Extract the [X, Y] coordinate from the center of the cell holding the provided text.  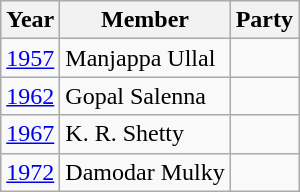
1962 [30, 96]
Party [264, 20]
1972 [30, 172]
Damodar Mulky [145, 172]
Year [30, 20]
K. R. Shetty [145, 134]
Gopal Salenna [145, 96]
1967 [30, 134]
Manjappa Ullal [145, 58]
1957 [30, 58]
Member [145, 20]
